Search for the cell housing the specified text and yield its [x, y] center coordinate. 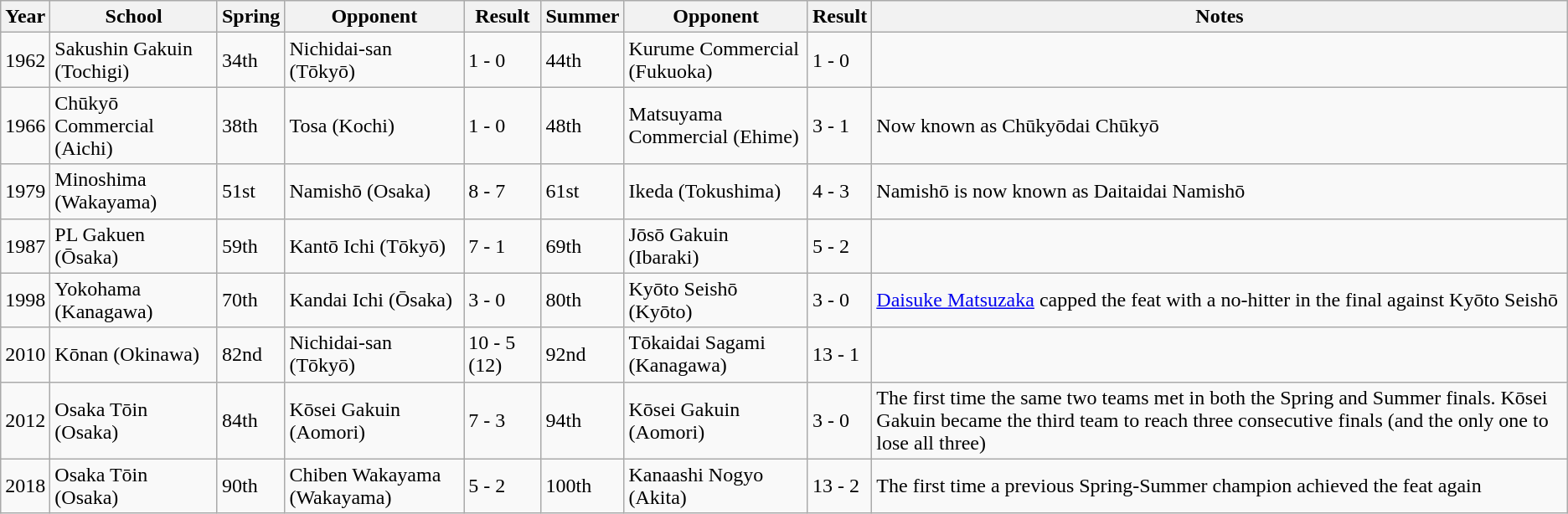
Tosa (Kochi) [374, 126]
Namishō (Osaka) [374, 191]
Kurume Commercial (Fukuoka) [715, 60]
38th [250, 126]
1979 [25, 191]
59th [250, 246]
Sakushin Gakuin (Tochigi) [134, 60]
Matsuyama Commercial (Ehime) [715, 126]
Now known as Chūkyōdai Chūkyō [1220, 126]
44th [583, 60]
34th [250, 60]
94th [583, 420]
Ikeda (Tokushima) [715, 191]
Minoshima (Wakayama) [134, 191]
80th [583, 300]
90th [250, 486]
Chiben Wakayama (Wakayama) [374, 486]
3 - 1 [839, 126]
48th [583, 126]
100th [583, 486]
13 - 1 [839, 355]
70th [250, 300]
7 - 1 [503, 246]
8 - 7 [503, 191]
Kantō Ichi (Tōkyō) [374, 246]
PL Gakuen (Ōsaka) [134, 246]
51st [250, 191]
Tōkaidai Sagami (Kanagawa) [715, 355]
92nd [583, 355]
Yokohama (Kanagawa) [134, 300]
Year [25, 17]
13 - 2 [839, 486]
Summer [583, 17]
Daisuke Matsuzaka capped the feat with a no-hitter in the final against Kyōto Seishō [1220, 300]
4 - 3 [839, 191]
69th [583, 246]
Namishō is now known as Daitaidai Namishō [1220, 191]
1962 [25, 60]
2012 [25, 420]
2018 [25, 486]
Kanaashi Nogyo (Akita) [715, 486]
Jōsō Gakuin (Ibaraki) [715, 246]
Kandai Ichi (Ōsaka) [374, 300]
Kyōto Seishō (Kyōto) [715, 300]
84th [250, 420]
7 - 3 [503, 420]
1966 [25, 126]
Spring [250, 17]
2010 [25, 355]
Chūkyō Commercial (Aichi) [134, 126]
1987 [25, 246]
61st [583, 191]
82nd [250, 355]
School [134, 17]
Notes [1220, 17]
Kōnan (Okinawa) [134, 355]
1998 [25, 300]
The first time a previous Spring-Summer champion achieved the feat again [1220, 486]
10 - 5 (12) [503, 355]
